Provide the (x, y) coordinate of the cell's center where the given text is located.  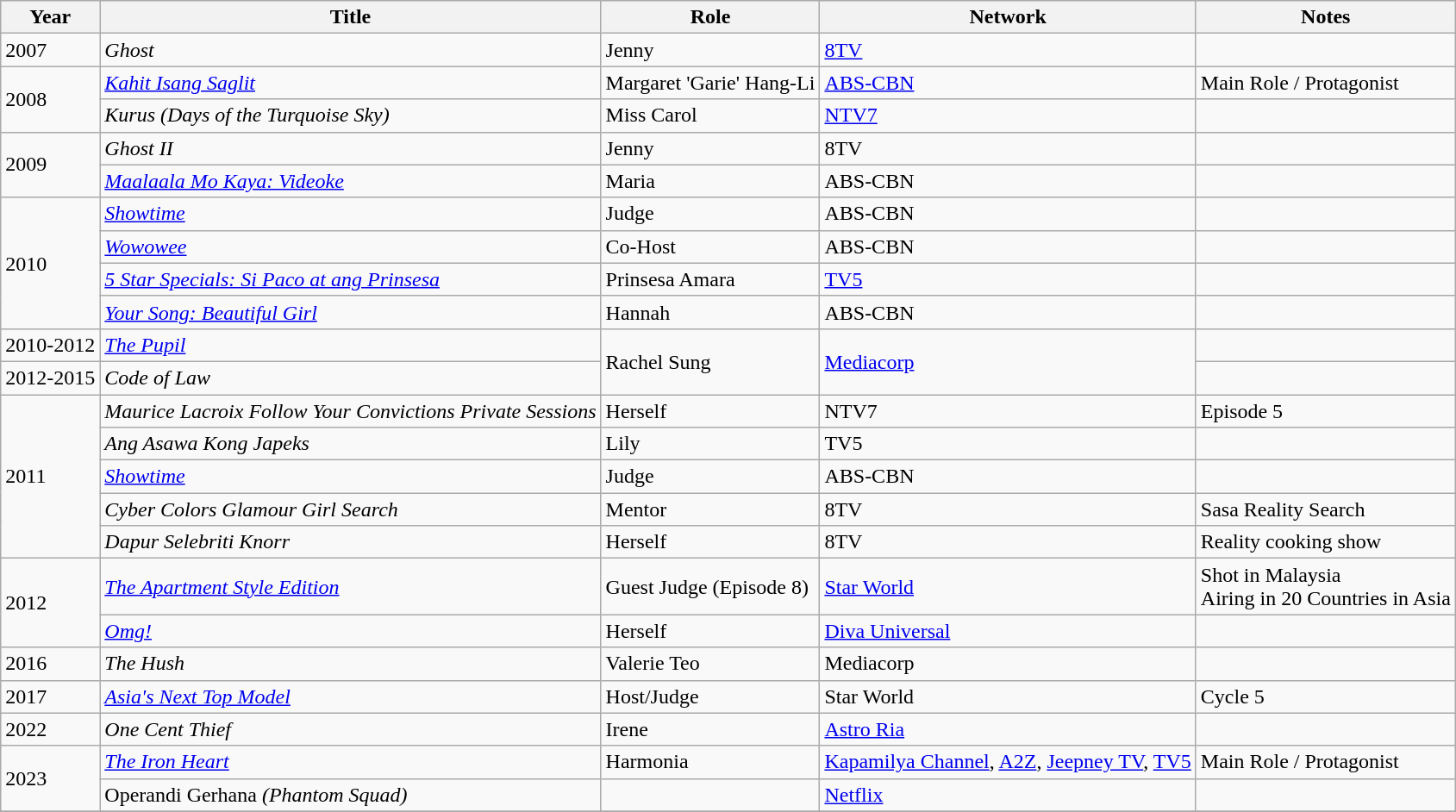
Lily (710, 444)
The Hush (350, 664)
Astro Ria (1008, 729)
Host/Judge (710, 696)
2016 (50, 664)
Miss Carol (710, 116)
Omg! (350, 631)
Code of Law (350, 378)
2010 (50, 263)
2009 (50, 165)
Netflix (1008, 795)
Reality cooking show (1326, 542)
Maalaala Mo Kaya: Videoke (350, 181)
Asia's Next Top Model (350, 696)
Rachel Sung (710, 361)
2011 (50, 477)
Dapur Selebriti Knorr (350, 542)
Ang Asawa Kong Japeks (350, 444)
Kapamilya Channel, A2Z, Jeepney TV, TV5 (1008, 762)
Sasa Reality Search (1326, 509)
Role (710, 17)
Mentor (710, 509)
2007 (50, 50)
Guest Judge (Episode 8) (710, 586)
Kahit Isang Saglit (350, 83)
5 Star Specials: Si Paco at ang Prinsesa (350, 279)
The Apartment Style Edition (350, 586)
2017 (50, 696)
The Iron Heart (350, 762)
One Cent Thief (350, 729)
Ghost II (350, 148)
Episode 5 (1326, 411)
2008 (50, 99)
2012 (50, 603)
Year (50, 17)
Cyber Colors Glamour Girl Search (350, 509)
Ghost (350, 50)
Wowowee (350, 247)
2012-2015 (50, 378)
2010-2012 (50, 345)
Irene (710, 729)
Operandi Gerhana (Phantom Squad) (350, 795)
Notes (1326, 17)
Kurus (Days of the Turquoise Sky) (350, 116)
Title (350, 17)
Your Song: Beautiful Girl (350, 312)
2023 (50, 778)
2022 (50, 729)
Co-Host (710, 247)
Shot in MalaysiaAiring in 20 Countries in Asia (1326, 586)
Cycle 5 (1326, 696)
Hannah (710, 312)
Diva Universal (1008, 631)
Margaret 'Garie' Hang-Li (710, 83)
The Pupil (350, 345)
Maurice Lacroix Follow Your Convictions Private Sessions (350, 411)
Maria (710, 181)
Valerie Teo (710, 664)
Network (1008, 17)
Prinsesa Amara (710, 279)
Harmonia (710, 762)
